Determine the (x, y) coordinate at the center of the cell enclosing the given text.  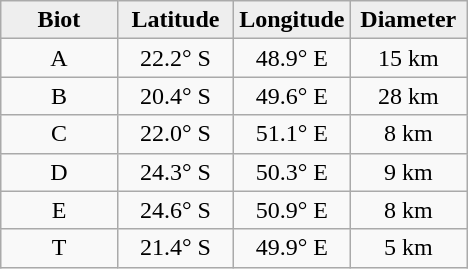
49.6° E (292, 96)
24.3° S (175, 172)
50.3° E (292, 172)
21.4° S (175, 248)
49.9° E (292, 248)
C (59, 134)
Diameter (408, 20)
B (59, 96)
28 km (408, 96)
22.0° S (175, 134)
T (59, 248)
24.6° S (175, 210)
50.9° E (292, 210)
9 km (408, 172)
48.9° E (292, 58)
Longitude (292, 20)
51.1° E (292, 134)
20.4° S (175, 96)
22.2° S (175, 58)
Latitude (175, 20)
15 km (408, 58)
E (59, 210)
Biot (59, 20)
D (59, 172)
5 km (408, 248)
A (59, 58)
